Return (x, y) of the center of cell containing provided text 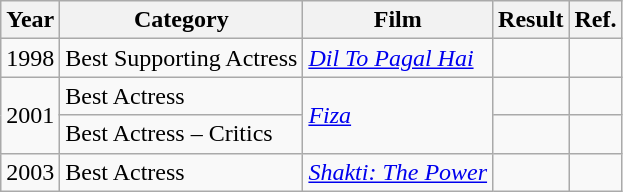
1998 (30, 58)
2003 (30, 172)
Year (30, 20)
Film (398, 20)
Fiza (398, 115)
Category (182, 20)
Result (531, 20)
Best Actress – Critics (182, 134)
Shakti: The Power (398, 172)
Best Supporting Actress (182, 58)
2001 (30, 115)
Ref. (596, 20)
Dil To Pagal Hai (398, 58)
